Extract the (X, Y) coordinate from the center of the cell holding the provided text.  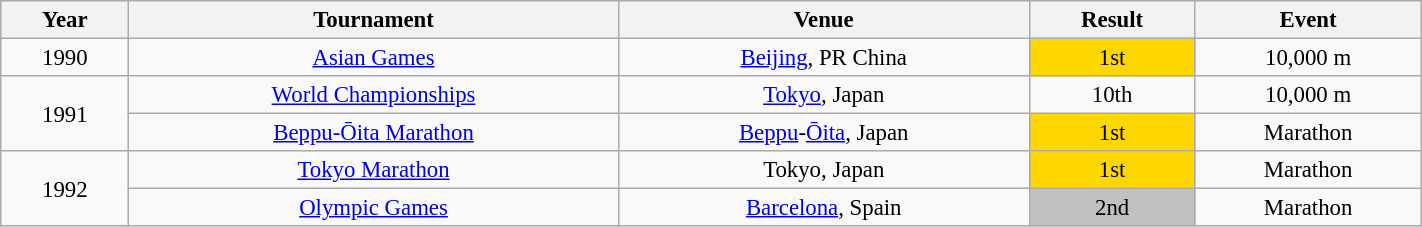
Result (1112, 20)
10th (1112, 95)
Asian Games (374, 58)
Barcelona, Spain (824, 208)
Beijing, PR China (824, 58)
Beppu-Ōita, Japan (824, 133)
1990 (65, 58)
Tokyo Marathon (374, 170)
Event (1308, 20)
Venue (824, 20)
2nd (1112, 208)
Tournament (374, 20)
Year (65, 20)
World Championships (374, 95)
Beppu-Ōita Marathon (374, 133)
1992 (65, 188)
1991 (65, 114)
Olympic Games (374, 208)
